Output the (x, y) coordinate of the center of the cell containing the given text.  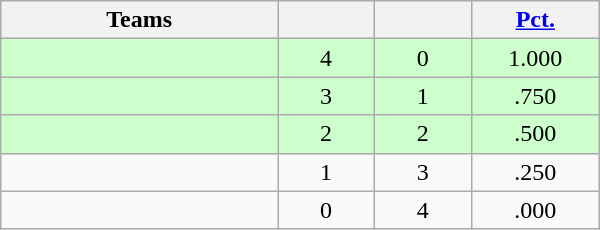
Teams (140, 20)
.500 (535, 134)
.250 (535, 172)
Pct. (535, 20)
1.000 (535, 58)
.000 (535, 210)
.750 (535, 96)
